Determine the [X, Y] coordinate at the center of the cell enclosing the given text.  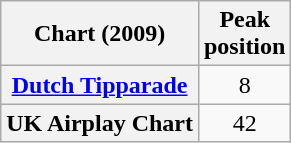
UK Airplay Chart [100, 123]
42 [244, 123]
Chart (2009) [100, 34]
8 [244, 85]
Dutch Tipparade [100, 85]
Peakposition [244, 34]
